Scan for the cell matching the given text and deliver its [X, Y] coordinate at center. 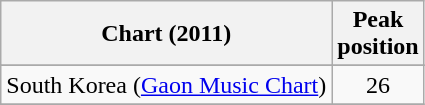
Peakposition [378, 34]
Chart (2011) [166, 34]
South Korea (Gaon Music Chart) [166, 85]
26 [378, 85]
